Provide the (X, Y) coordinate of the cell's center where the given text is located.  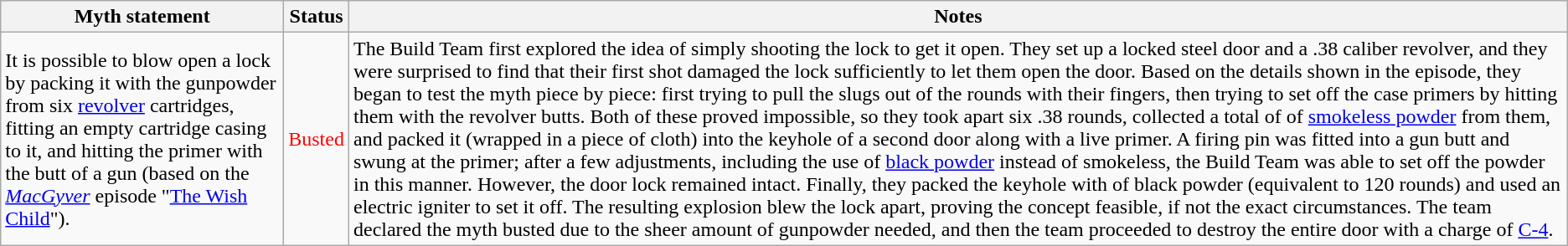
Notes (958, 17)
Status (317, 17)
Busted (317, 139)
Myth statement (142, 17)
